Determine the (x, y) coordinate at the center of the cell enclosing the given text.  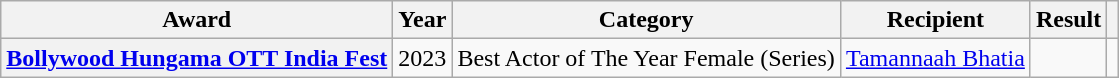
Result (1068, 20)
Bollywood Hungama OTT India Fest (197, 58)
Category (646, 20)
Award (197, 20)
Best Actor of The Year Female (Series) (646, 58)
2023 (422, 58)
Tamannaah Bhatia (935, 58)
Year (422, 20)
Recipient (935, 20)
